Return the (X, Y) coordinate for the center point of the cell that contains the specified text.  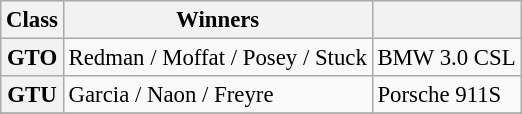
BMW 3.0 CSL (446, 58)
Class (32, 20)
Garcia / Naon / Freyre (218, 95)
Redman / Moffat / Posey / Stuck (218, 58)
GTO (32, 58)
Porsche 911S (446, 95)
Winners (218, 20)
GTU (32, 95)
